Detect which cell encompasses the target text, then output its (x, y) center coordinate. 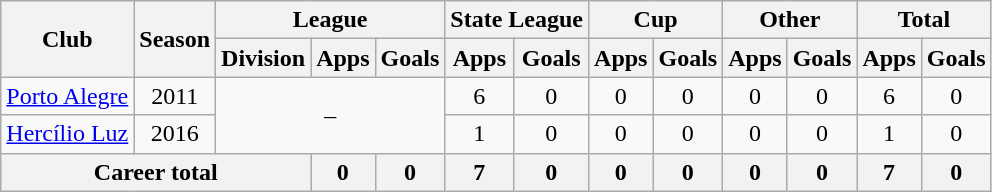
Porto Alegre (68, 96)
League (330, 20)
Club (68, 39)
Career total (156, 172)
State League (517, 20)
2011 (175, 96)
Cup (656, 20)
Other (790, 20)
Season (175, 39)
Total (924, 20)
Hercílio Luz (68, 134)
Division (264, 58)
– (330, 115)
2016 (175, 134)
